Return the [x, y] coordinate for the center point of the cell that contains the specified text.  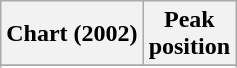
Peakposition [189, 34]
Chart (2002) [72, 34]
